Search for the cell housing the specified text and yield its (x, y) center coordinate. 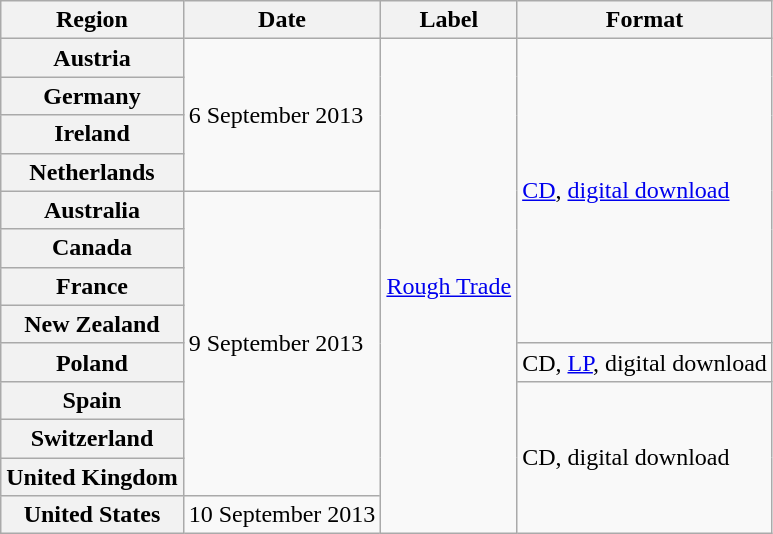
Format (645, 20)
Poland (92, 362)
Canada (92, 248)
Netherlands (92, 172)
United States (92, 515)
Germany (92, 96)
Rough Trade (449, 286)
Spain (92, 400)
France (92, 286)
Region (92, 20)
Ireland (92, 134)
6 September 2013 (282, 115)
Australia (92, 210)
United Kingdom (92, 477)
New Zealand (92, 324)
10 September 2013 (282, 515)
Date (282, 20)
Label (449, 20)
Switzerland (92, 438)
9 September 2013 (282, 343)
CD, LP, digital download (645, 362)
Austria (92, 58)
